Provide the [X, Y] coordinate of the cell's center where the given text is located.  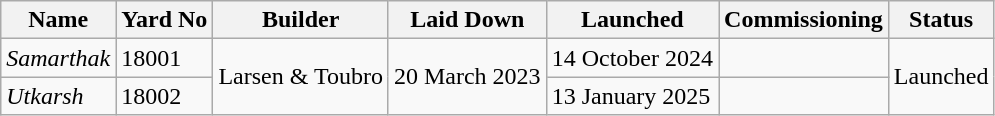
20 March 2023 [467, 77]
13 January 2025 [632, 96]
18002 [164, 96]
Utkarsh [58, 96]
Larsen & Toubro [301, 77]
18001 [164, 58]
14 October 2024 [632, 58]
Yard No [164, 20]
Samarthak [58, 58]
Builder [301, 20]
Status [941, 20]
Commissioning [804, 20]
Laid Down [467, 20]
Name [58, 20]
